From the cell containing the given text, extract its center point as [x, y] coordinate. 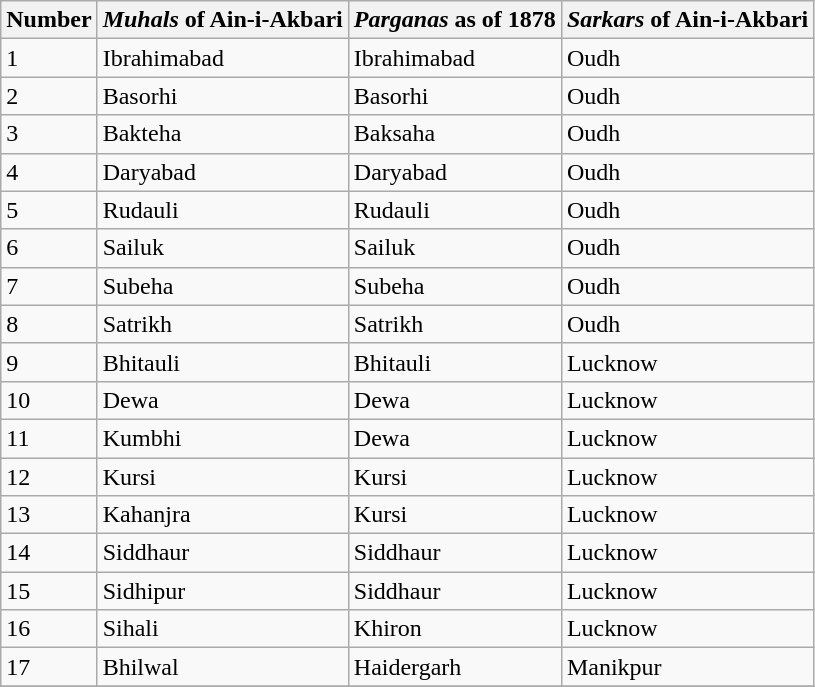
Baksaha [454, 134]
5 [49, 210]
Sidhipur [222, 591]
Haidergarh [454, 667]
2 [49, 96]
1 [49, 58]
Khiron [454, 629]
Sihali [222, 629]
Kumbhi [222, 438]
12 [49, 477]
Bhilwal [222, 667]
4 [49, 172]
16 [49, 629]
Muhals of Ain-i-Akbari [222, 20]
3 [49, 134]
11 [49, 438]
8 [49, 324]
Sarkars of Ain-i-Akbari [687, 20]
17 [49, 667]
10 [49, 400]
Parganas as of 1878 [454, 20]
Bakteha [222, 134]
Manikpur [687, 667]
13 [49, 515]
14 [49, 553]
7 [49, 286]
9 [49, 362]
15 [49, 591]
6 [49, 248]
Number [49, 20]
Kahanjra [222, 515]
